Extract the [X, Y] coordinate from the center of the cell holding the provided text.  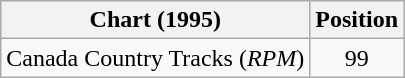
Chart (1995) [156, 20]
99 [357, 58]
Canada Country Tracks (RPM) [156, 58]
Position [357, 20]
